Output the [X, Y] coordinate of the center of the cell containing the given text.  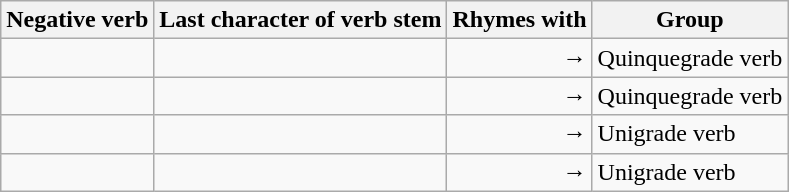
Negative verb [78, 20]
Last character of verb stem [300, 20]
Group [690, 20]
Rhymes with [520, 20]
